From the cell containing the given text, extract its center point as [x, y] coordinate. 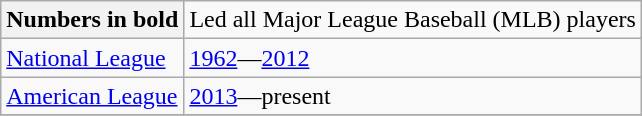
1962—2012 [413, 58]
National League [92, 58]
American League [92, 96]
Numbers in bold [92, 20]
2013—present [413, 96]
Led all Major League Baseball (MLB) players [413, 20]
